Pinpoint the cell where the given text exists, returning its [x, y] midpoint coordinate. 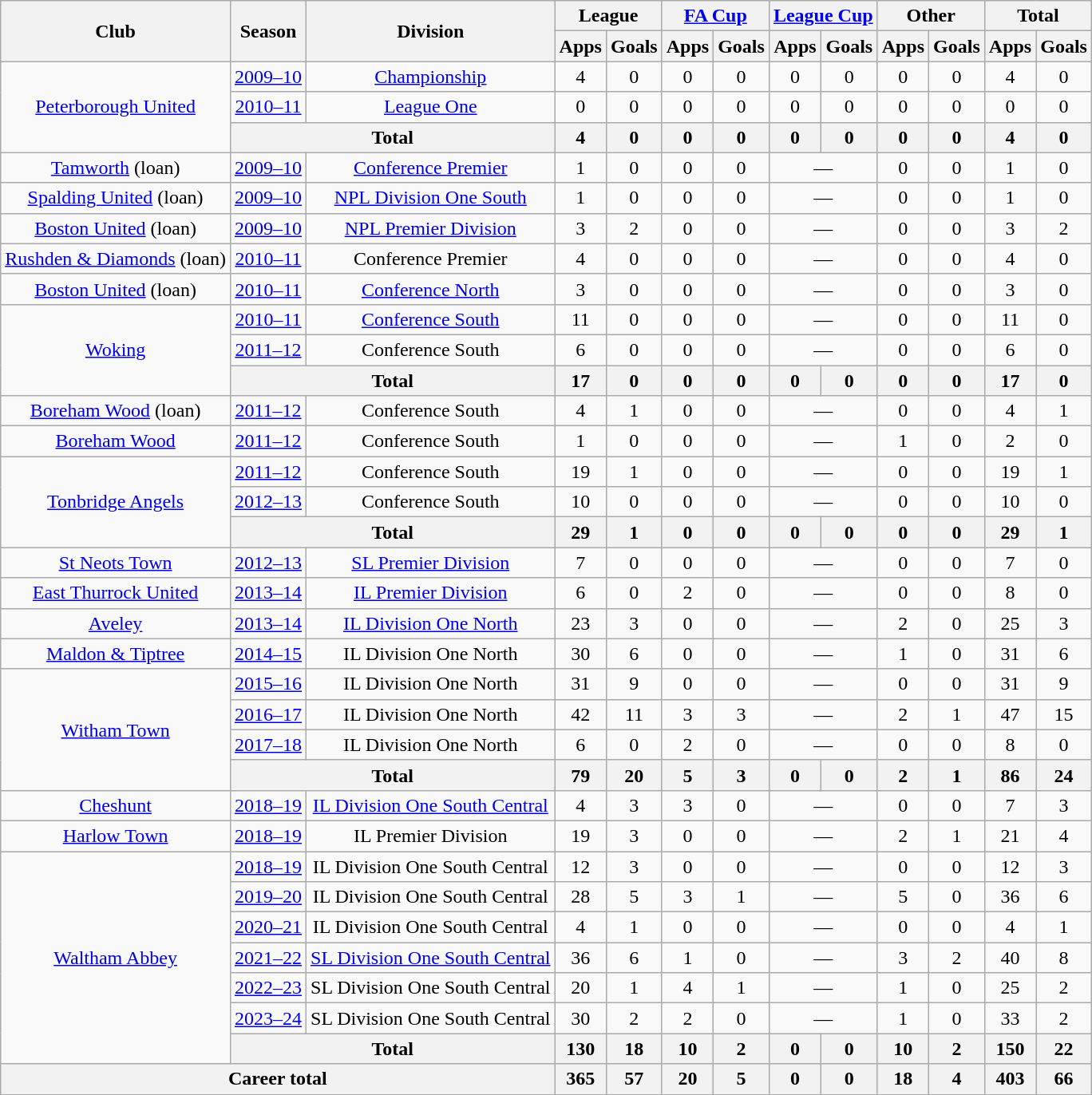
Woking [116, 350]
79 [580, 775]
Cheshunt [116, 805]
Tonbridge Angels [116, 502]
24 [1064, 775]
66 [1064, 1079]
SL Premier Division [431, 563]
Rushden & Diamonds (loan) [116, 259]
Division [431, 31]
2019–20 [268, 897]
42 [580, 714]
47 [1010, 714]
Boreham Wood [116, 441]
2017–18 [268, 745]
365 [580, 1079]
Career total [278, 1079]
Season [268, 31]
Tamworth (loan) [116, 168]
2023–24 [268, 1018]
2014–15 [268, 654]
Witham Town [116, 729]
130 [580, 1049]
St Neots Town [116, 563]
403 [1010, 1079]
FA Cup [715, 16]
2021–22 [268, 958]
2016–17 [268, 714]
28 [580, 897]
Club [116, 31]
League One [431, 107]
15 [1064, 714]
Boreham Wood (loan) [116, 411]
Championship [431, 77]
33 [1010, 1018]
League Cup [823, 16]
Conference North [431, 289]
Peterborough United [116, 107]
86 [1010, 775]
League [608, 16]
Other [931, 16]
23 [580, 623]
Waltham Abbey [116, 957]
NPL Premier Division [431, 228]
Spalding United (loan) [116, 198]
Harlow Town [116, 836]
2022–23 [268, 988]
Maldon & Tiptree [116, 654]
22 [1064, 1049]
Aveley [116, 623]
150 [1010, 1049]
East Thurrock United [116, 593]
57 [634, 1079]
21 [1010, 836]
2020–21 [268, 927]
2015–16 [268, 684]
40 [1010, 958]
NPL Division One South [431, 198]
